Scan for the cell matching the given text and deliver its (X, Y) coordinate at center. 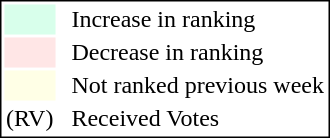
Increase in ranking (198, 19)
(RV) (29, 119)
Received Votes (198, 119)
Decrease in ranking (198, 53)
Not ranked previous week (198, 85)
